Detect which cell encompasses the target text, then output its [X, Y] center coordinate. 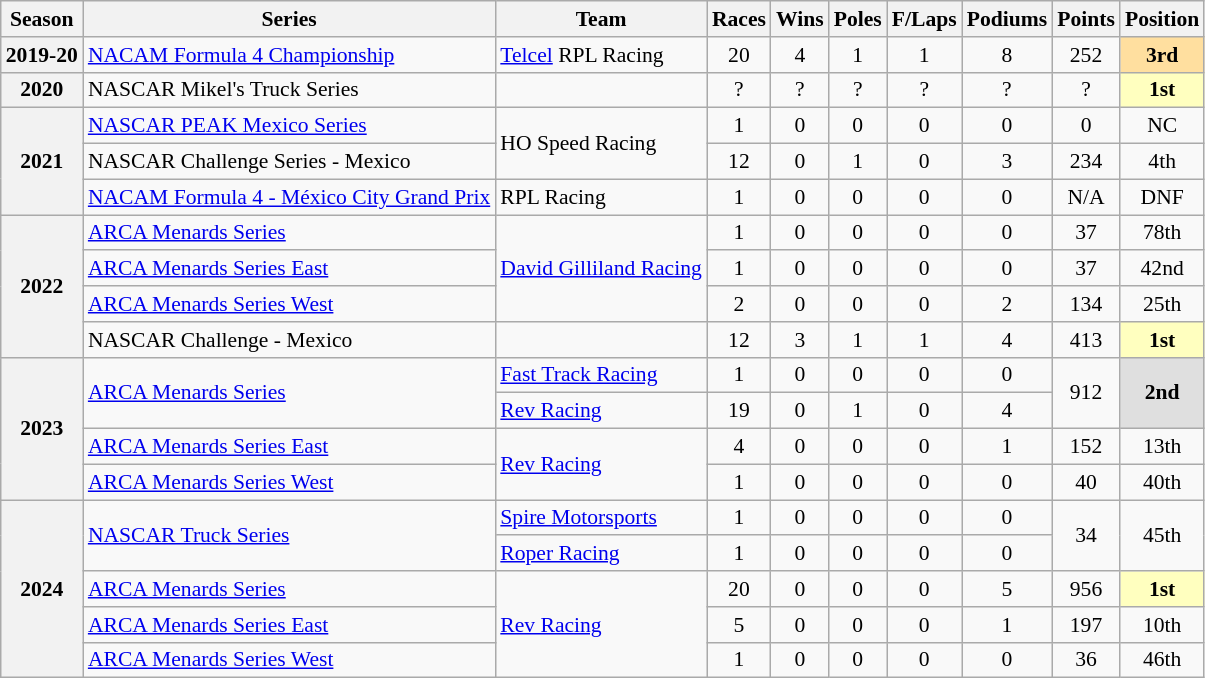
413 [1086, 340]
Podiums [1008, 19]
Series [289, 19]
NC [1162, 126]
Roper Racing [601, 554]
Points [1086, 19]
3rd [1162, 55]
NACAM Formula 4 - México City Grand Prix [289, 197]
40th [1162, 482]
25th [1162, 304]
42nd [1162, 269]
2021 [42, 162]
2nd [1162, 392]
David Gilliland Racing [601, 268]
78th [1162, 233]
197 [1086, 625]
NASCAR Challenge - Mexico [289, 340]
NASCAR PEAK Mexico Series [289, 126]
40 [1086, 482]
234 [1086, 162]
10th [1162, 625]
912 [1086, 392]
Poles [858, 19]
Wins [800, 19]
F/Laps [924, 19]
134 [1086, 304]
956 [1086, 589]
Races [739, 19]
252 [1086, 55]
46th [1162, 660]
RPL Racing [601, 197]
13th [1162, 447]
NACAM Formula 4 Championship [289, 55]
N/A [1086, 197]
2022 [42, 286]
8 [1008, 55]
NASCAR Mikel's Truck Series [289, 90]
Telcel RPL Racing [601, 55]
DNF [1162, 197]
HO Speed Racing [601, 144]
2020 [42, 90]
45th [1162, 536]
Fast Track Racing [601, 375]
NASCAR Challenge Series - Mexico [289, 162]
4th [1162, 162]
Position [1162, 19]
34 [1086, 536]
Season [42, 19]
2023 [42, 428]
NASCAR Truck Series [289, 536]
2019-20 [42, 55]
Spire Motorsports [601, 518]
2024 [42, 589]
Team [601, 19]
19 [739, 411]
36 [1086, 660]
152 [1086, 447]
